Output the (x, y) coordinate of the center of the cell containing the given text.  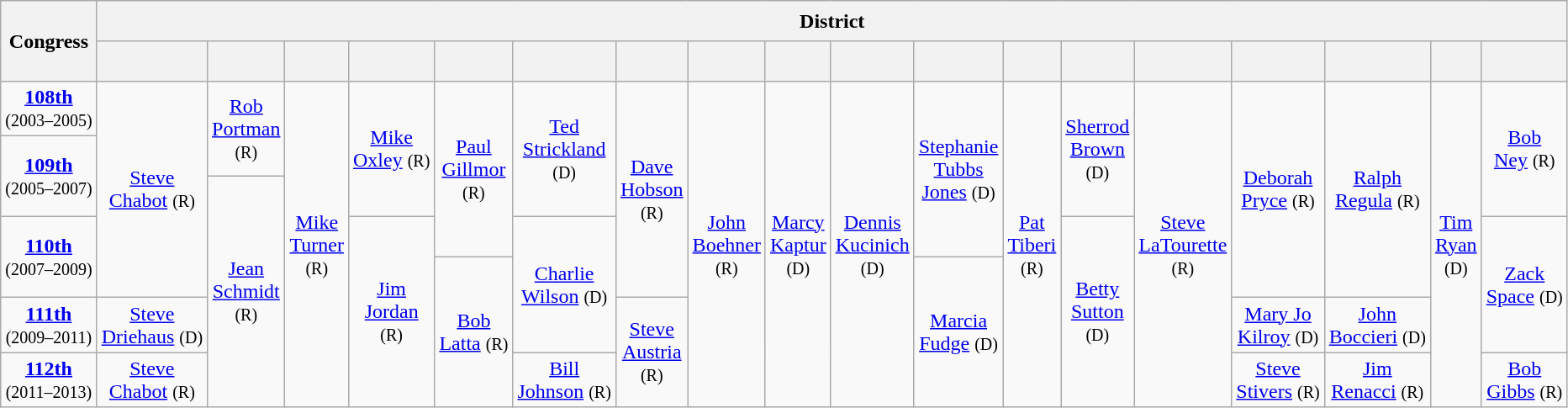
ZackSpace (D) (1524, 284)
RobPortman(R) (246, 130)
MarciaFudge (D) (958, 332)
JimJordan(R) (391, 312)
DennisKucinich(D) (873, 244)
112th(2011–2013) (49, 380)
SherrodBrown(D) (1098, 150)
111th(2009–2011) (49, 325)
BobGibbs (R) (1524, 380)
BobNey (R) (1524, 150)
District (832, 21)
MikeOxley (R) (391, 150)
110th(2007–2009) (49, 257)
RalphRegula (R) (1377, 190)
TimRyan(D) (1456, 244)
PatTiberi(R) (1032, 244)
JohnBoccieri (D) (1377, 325)
Congress (49, 41)
DeborahPryce (R) (1278, 190)
BillJohnson (R) (564, 380)
MarcyKaptur(D) (798, 244)
SteveLaTourette(R) (1183, 244)
108th(2003–2005) (49, 109)
JimRenacci (R) (1377, 380)
DaveHobson(R) (652, 190)
JohnBoehner(R) (726, 244)
BettySutton(D) (1098, 312)
CharlieWilson (D) (564, 284)
109th(2005–2007) (49, 177)
TedStrickland(D) (564, 150)
SteveDriehaus (D) (151, 325)
SteveAustria(R) (652, 352)
BobLatta (R) (474, 332)
Mary JoKilroy (D) (1278, 325)
PaulGillmor(R) (474, 170)
MikeTurner(R) (317, 244)
JeanSchmidt(R) (246, 292)
SteveStivers (R) (1278, 380)
StephanieTubbsJones (D) (958, 170)
